Output the [X, Y] coordinate of the center of the cell containing the given text.  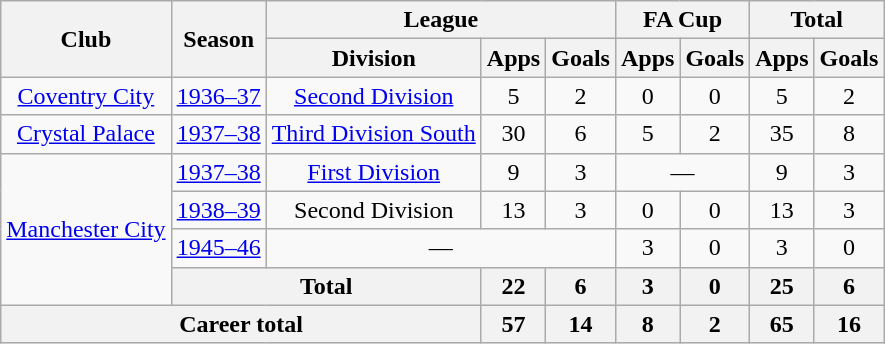
57 [513, 324]
14 [581, 324]
First Division [374, 172]
Manchester City [86, 229]
Coventry City [86, 96]
22 [513, 286]
FA Cup [682, 20]
65 [782, 324]
Career total [242, 324]
League [440, 20]
Club [86, 39]
Season [218, 39]
Crystal Palace [86, 134]
1936–37 [218, 96]
1945–46 [218, 248]
Division [374, 58]
Third Division South [374, 134]
30 [513, 134]
25 [782, 286]
1938–39 [218, 210]
35 [782, 134]
16 [849, 324]
